Identify which cell holds the provided text, then report its [X, Y] central coordinate. 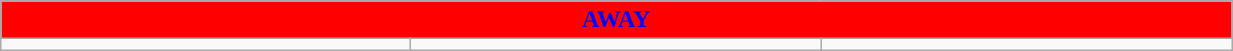
AWAY [616, 20]
